Provide the (X, Y) coordinate of the cell's center where the given text is located.  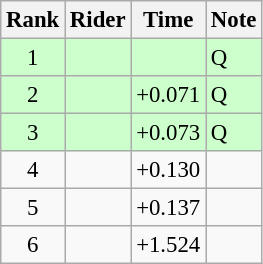
+1.524 (168, 245)
5 (33, 208)
3 (33, 133)
Rider (98, 20)
+0.071 (168, 95)
2 (33, 95)
Time (168, 20)
Rank (33, 20)
+0.130 (168, 170)
Note (234, 20)
4 (33, 170)
+0.073 (168, 133)
1 (33, 58)
6 (33, 245)
+0.137 (168, 208)
